Capture the cell that displays the provided text and extract its (x, y) central coordinate. 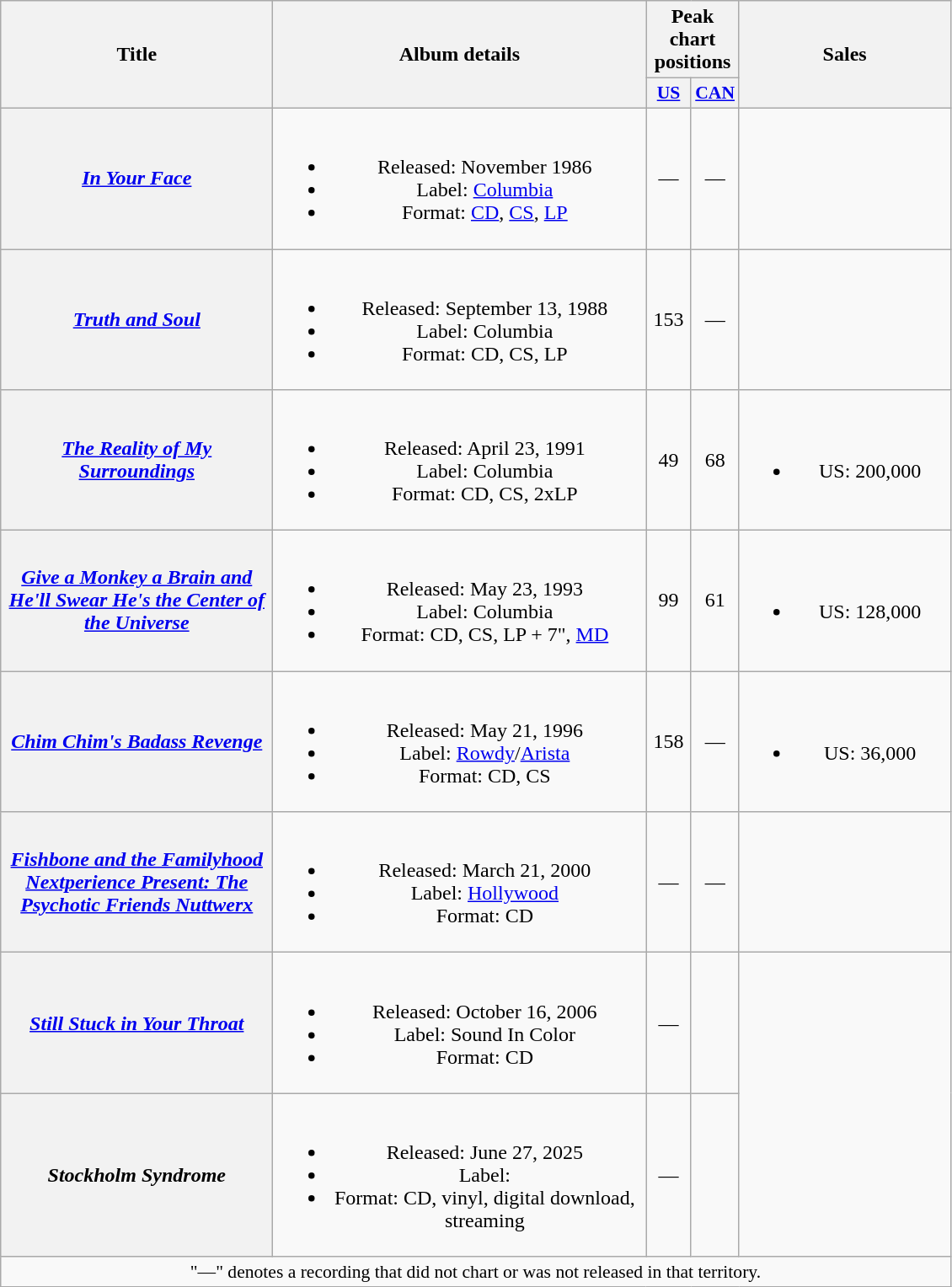
158 (669, 741)
Still Stuck in Your Throat (136, 1023)
Released: June 27, 2025Label:Format: CD, vinyl, digital download, streaming (460, 1175)
US (669, 93)
Give a Monkey a Brain and He'll Swear He's the Center of the Universe (136, 601)
Truth and Soul (136, 320)
Title (136, 55)
Released: May 23, 1993Label: ColumbiaFormat: CD, CS, LP + 7", MD (460, 601)
In Your Face (136, 179)
61 (714, 601)
99 (669, 601)
US: 128,000 (844, 601)
Peak chart positions (693, 40)
Sales (844, 55)
Stockholm Syndrome (136, 1175)
Fishbone and the Familyhood Nextperience Present: The Psychotic Friends Nuttwerx (136, 883)
US: 200,000 (844, 460)
Released: November 1986Label: ColumbiaFormat: CD, CS, LP (460, 179)
68 (714, 460)
Released: September 13, 1988Label: ColumbiaFormat: CD, CS, LP (460, 320)
US: 36,000 (844, 741)
Released: April 23, 1991Label: ColumbiaFormat: CD, CS, 2xLP (460, 460)
Released: October 16, 2006Label: Sound In ColorFormat: CD (460, 1023)
The Reality of My Surroundings (136, 460)
CAN (714, 93)
49 (669, 460)
Album details (460, 55)
Chim Chim's Badass Revenge (136, 741)
"—" denotes a recording that did not chart or was not released in that territory. (475, 1272)
153 (669, 320)
Released: March 21, 2000Label: HollywoodFormat: CD (460, 883)
Released: May 21, 1996Label: Rowdy/AristaFormat: CD, CS (460, 741)
